Find where the given text appears and provide that cell's center as [x, y] coordinate. 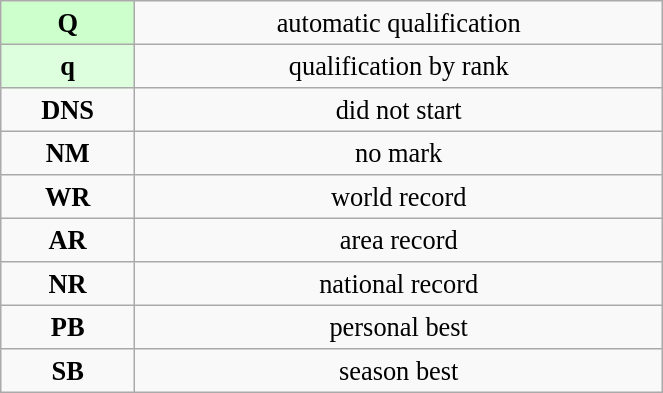
SB [68, 371]
NR [68, 284]
AR [68, 240]
automatic qualification [399, 22]
no mark [399, 153]
area record [399, 240]
world record [399, 197]
season best [399, 371]
personal best [399, 327]
DNS [68, 109]
did not start [399, 109]
q [68, 66]
WR [68, 197]
NM [68, 153]
national record [399, 284]
qualification by rank [399, 66]
PB [68, 327]
Q [68, 22]
